Determine the [X, Y] coordinate at the center of the cell enclosing the given text.  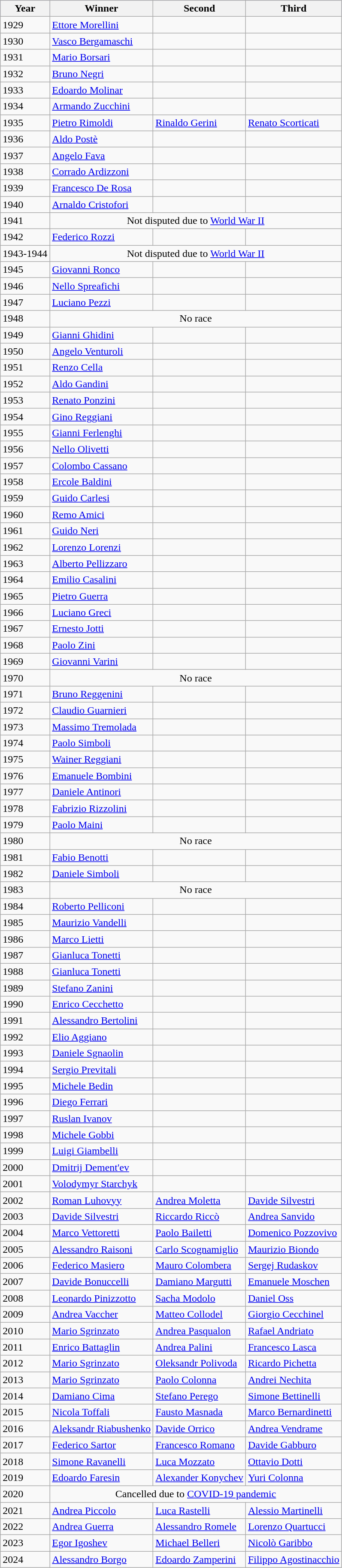
Federico Masiero [101, 1266]
Corrado Ardizzoni [101, 172]
Alessandro Borgo [101, 1559]
1958 [25, 482]
Mario Borsari [101, 57]
Marco Lietti [101, 939]
Giovanni Varini [101, 661]
1992 [25, 1037]
Bruno Negri [101, 74]
1953 [25, 400]
Davide Bonuccelli [101, 1282]
Marco Bernardinetti [294, 1412]
Gianni Ferlenghi [101, 433]
Elio Aggiano [101, 1037]
2007 [25, 1282]
Aldo Postè [101, 139]
2000 [25, 1167]
1981 [25, 857]
Renato Scorticati [294, 123]
1950 [25, 351]
Andrea Vaccher [101, 1315]
Ruslan Ivanov [101, 1119]
Alessio Martinelli [294, 1510]
Emanuele Moschen [294, 1282]
Vasco Bergamaschi [101, 41]
1978 [25, 808]
2006 [25, 1266]
Mauro Colombera [200, 1266]
Leonardo Pinizzotto [101, 1298]
Maurizio Vandelli [101, 923]
Pietro Guerra [101, 596]
1994 [25, 1070]
2018 [25, 1461]
Winner [101, 9]
2022 [25, 1527]
1982 [25, 874]
1941 [25, 221]
Guido Neri [101, 531]
1983 [25, 890]
Roman Luhovyy [101, 1200]
Remo Amici [101, 515]
Volodymyr Starchyk [101, 1184]
Paolo Simboli [101, 743]
Emanuele Bombini [101, 776]
Paolo Colonna [200, 1380]
2004 [25, 1233]
Rinaldo Gerini [200, 123]
Michael Belleri [200, 1543]
Stefano Perego [200, 1396]
Ercole Baldini [101, 482]
2015 [25, 1412]
Simone Bettinelli [294, 1396]
1963 [25, 564]
1935 [25, 123]
Nicola Toffali [101, 1412]
Aleksandr Riabushenko [101, 1429]
1938 [25, 172]
Andrea Guerra [101, 1527]
Sacha Modolo [200, 1298]
1947 [25, 302]
1973 [25, 727]
Ottavio Dotti [294, 1461]
Daniele Sgnaolin [101, 1053]
1976 [25, 776]
1991 [25, 1021]
1995 [25, 1086]
2020 [25, 1494]
Alexander Konychev [200, 1478]
Oleksandr Polivoda [200, 1363]
Fabio Benotti [101, 857]
1972 [25, 710]
Sergio Previtali [101, 1070]
Filippo Agostinacchio [294, 1559]
1969 [25, 661]
1945 [25, 270]
Angelo Fava [101, 155]
Michele Gobbi [101, 1135]
1959 [25, 498]
Year [25, 9]
2011 [25, 1347]
Fausto Masnada [200, 1412]
Guido Carlesi [101, 498]
Davide Orrico [200, 1429]
Gino Reggiani [101, 416]
Francesco De Rosa [101, 188]
1967 [25, 629]
2010 [25, 1331]
1936 [25, 139]
1980 [25, 841]
Paolo Bailetti [200, 1233]
2009 [25, 1315]
Andrea Piccolo [101, 1510]
1930 [25, 41]
Riccardo Riccò [200, 1216]
1998 [25, 1135]
2008 [25, 1298]
Andrei Nechita [294, 1380]
Andrea Palini [200, 1347]
2005 [25, 1249]
Lorenzo Lorenzi [101, 547]
1975 [25, 760]
Gianni Ghidini [101, 335]
1977 [25, 792]
Second [200, 9]
Damiano Margutti [200, 1282]
Sergej Rudaskov [294, 1266]
1961 [25, 531]
Rafael Andriato [294, 1331]
Nicolò Garibbo [294, 1543]
Angelo Venturoli [101, 351]
Giovanni Ronco [101, 270]
2019 [25, 1478]
Ettore Morellini [101, 25]
Pietro Rimoldi [101, 123]
2003 [25, 1216]
Stefano Zanini [101, 988]
Andrea Vendrame [294, 1429]
1929 [25, 25]
2023 [25, 1543]
Matteo Collodel [200, 1315]
1984 [25, 906]
Alessandro Romele [200, 1527]
Michele Bedin [101, 1086]
Bruno Reggenini [101, 694]
Federico Rozzi [101, 237]
Andrea Pasqualon [200, 1331]
1999 [25, 1151]
1988 [25, 971]
2014 [25, 1396]
Nello Spreafichi [101, 286]
Ricardo Pichetta [294, 1363]
1986 [25, 939]
Luciano Pezzi [101, 302]
2024 [25, 1559]
Roberto Pelliconi [101, 906]
1949 [25, 335]
1962 [25, 547]
Federico Sartor [101, 1445]
1952 [25, 384]
1990 [25, 1004]
Luca Mozzato [200, 1461]
Claudio Guarnieri [101, 710]
1954 [25, 416]
Cancelled due to COVID-19 pandemic [196, 1494]
Dmitrij Dement'ev [101, 1167]
Francesco Romano [200, 1445]
1987 [25, 955]
1932 [25, 74]
1942 [25, 237]
1979 [25, 825]
Alessandro Bertolini [101, 1021]
Nello Olivetti [101, 449]
Davide Gabburo [294, 1445]
Luigi Giambelli [101, 1151]
1968 [25, 645]
Francesco Lasca [294, 1347]
1951 [25, 368]
Daniel Oss [294, 1298]
1993 [25, 1053]
Damiano Cima [101, 1396]
Third [294, 9]
Daniele Simboli [101, 874]
Paolo Zini [101, 645]
1965 [25, 596]
Carlo Scognamiglio [200, 1249]
1957 [25, 465]
Alessandro Raisoni [101, 1249]
Ernesto Jotti [101, 629]
Domenico Pozzovivo [294, 1233]
Enrico Cecchetto [101, 1004]
1937 [25, 155]
Emilio Casalini [101, 580]
1943-1944 [25, 253]
1970 [25, 678]
Massimo Tremolada [101, 727]
1966 [25, 612]
1974 [25, 743]
1964 [25, 580]
Fabrizio Rizzolini [101, 808]
1955 [25, 433]
Renzo Cella [101, 368]
1996 [25, 1102]
Wainer Reggiani [101, 760]
Daniele Antinori [101, 792]
1946 [25, 286]
Andrea Sanvido [294, 1216]
Marco Vettoretti [101, 1233]
Edoardo Molinar [101, 90]
Aldo Gandini [101, 384]
1956 [25, 449]
Yuri Colonna [294, 1478]
Maurizio Biondo [294, 1249]
2017 [25, 1445]
1997 [25, 1119]
1948 [25, 319]
1939 [25, 188]
Egor Igoshev [101, 1543]
Renato Ponzini [101, 400]
Colombo Cassano [101, 465]
Diego Ferrari [101, 1102]
2012 [25, 1363]
Luca Rastelli [200, 1510]
Enrico Battaglin [101, 1347]
Edoardo Zamperini [200, 1559]
1940 [25, 205]
1931 [25, 57]
2021 [25, 1510]
Alberto Pellizzaro [101, 564]
1985 [25, 923]
Edoardo Faresin [101, 1478]
Arnaldo Cristofori [101, 205]
2013 [25, 1380]
Armando Zucchini [101, 106]
Giorgio Cecchinel [294, 1315]
1971 [25, 694]
1933 [25, 90]
2016 [25, 1429]
1934 [25, 106]
Luciano Greci [101, 612]
Andrea Moletta [200, 1200]
1989 [25, 988]
Lorenzo Quartucci [294, 1527]
2001 [25, 1184]
Simone Ravanelli [101, 1461]
1960 [25, 515]
2002 [25, 1200]
Paolo Maini [101, 825]
